Find where the given text appears and provide that cell's center as (X, Y) coordinate. 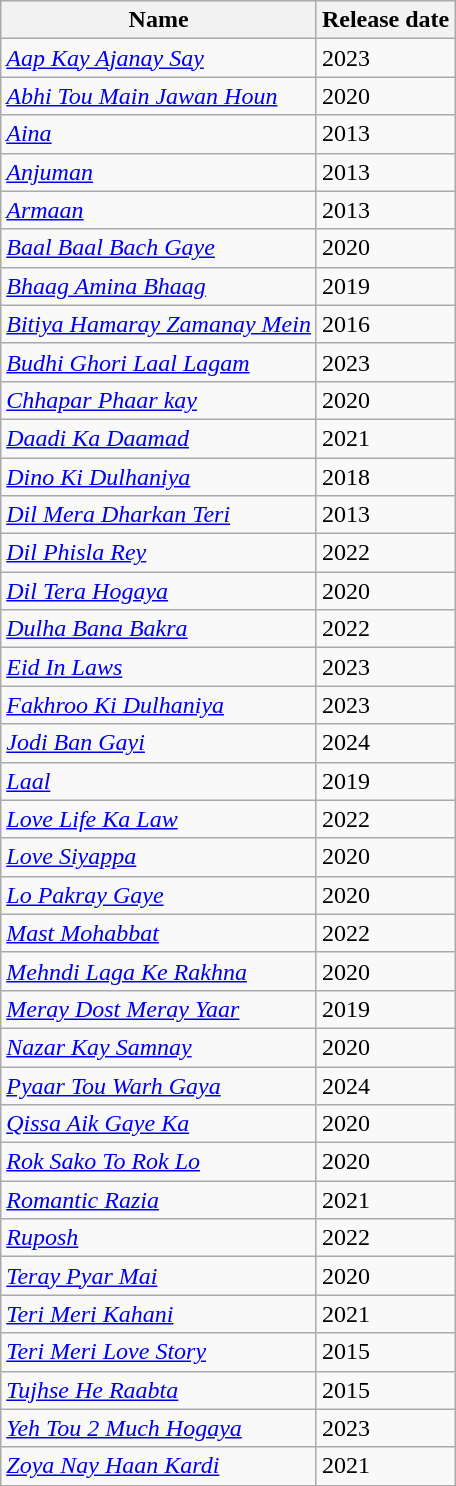
Dil Tera Hogaya (159, 591)
Chhapar Phaar kay (159, 400)
Bhaag Amina Bhaag (159, 286)
Aina (159, 134)
Release date (385, 20)
Fakhroo Ki Dulhaniya (159, 705)
Ruposh (159, 1238)
Teri Meri Kahani (159, 1314)
Rok Sako To Rok Lo (159, 1162)
Teray Pyar Mai (159, 1276)
Love Life Ka Law (159, 819)
Lo Pakray Gaye (159, 895)
Teri Meri Love Story (159, 1352)
Mehndi Laga Ke Rakhna (159, 971)
Budhi Ghori Laal Lagam (159, 362)
Pyaar Tou Warh Gaya (159, 1085)
Jodi Ban Gayi (159, 743)
Love Siyappa (159, 857)
Meray Dost Meray Yaar (159, 1009)
Dino Ki Dulhaniya (159, 477)
Qissa Aik Gaye Ka (159, 1124)
Anjuman (159, 172)
Zoya Nay Haan Kardi (159, 1466)
Mast Mohabbat (159, 933)
Dulha Bana Bakra (159, 629)
Abhi Tou Main Jawan Houn (159, 96)
Yeh Tou 2 Much Hogaya (159, 1428)
Aap Kay Ajanay Say (159, 58)
Tujhse He Raabta (159, 1390)
Dil Mera Dharkan Teri (159, 515)
Bitiya Hamaray Zamanay Mein (159, 324)
Baal Baal Bach Gaye (159, 248)
Nazar Kay Samnay (159, 1047)
Eid In Laws (159, 667)
Daadi Ka Daamad (159, 438)
Laal (159, 781)
Dil Phisla Rey (159, 553)
Romantic Razia (159, 1200)
2018 (385, 477)
Name (159, 20)
2016 (385, 324)
Armaan (159, 210)
